Detect which cell encompasses the target text, then output its [X, Y] center coordinate. 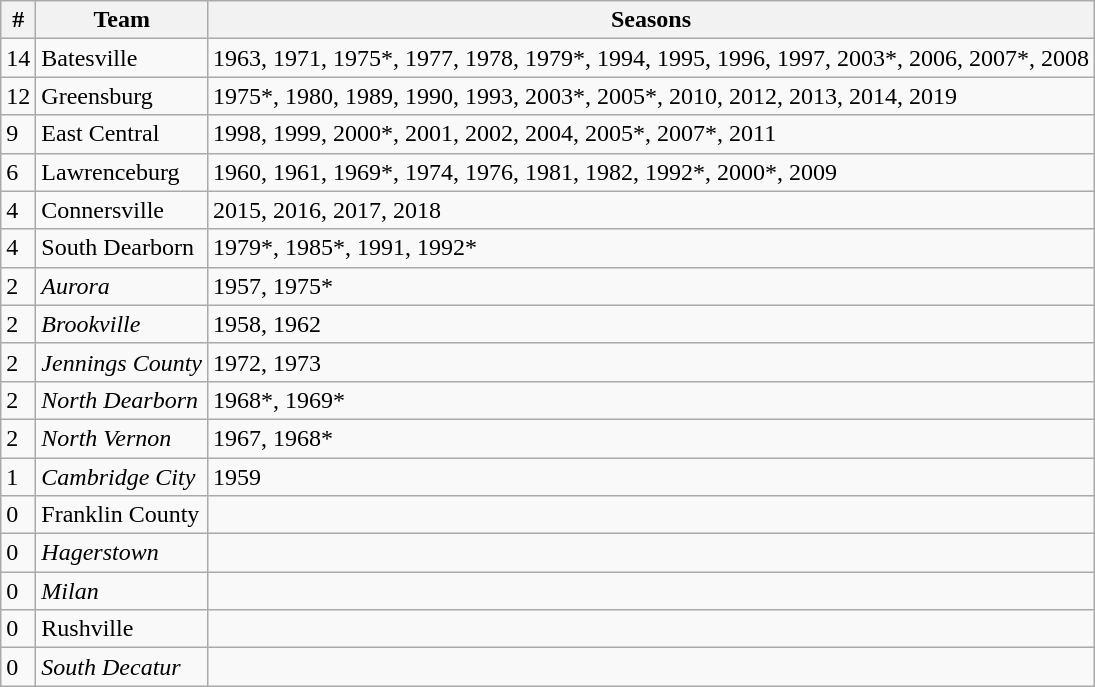
Seasons [652, 20]
Rushville [122, 629]
2015, 2016, 2017, 2018 [652, 210]
14 [18, 58]
12 [18, 96]
Jennings County [122, 362]
1958, 1962 [652, 324]
1959 [652, 477]
Connersville [122, 210]
South Dearborn [122, 248]
Hagerstown [122, 553]
1968*, 1969* [652, 400]
Franklin County [122, 515]
North Dearborn [122, 400]
1967, 1968* [652, 438]
6 [18, 172]
South Decatur [122, 667]
Greensburg [122, 96]
East Central [122, 134]
Brookville [122, 324]
Lawrenceburg [122, 172]
9 [18, 134]
Aurora [122, 286]
Batesville [122, 58]
North Vernon [122, 438]
1 [18, 477]
1975*, 1980, 1989, 1990, 1993, 2003*, 2005*, 2010, 2012, 2013, 2014, 2019 [652, 96]
Milan [122, 591]
1960, 1961, 1969*, 1974, 1976, 1981, 1982, 1992*, 2000*, 2009 [652, 172]
Cambridge City [122, 477]
1979*, 1985*, 1991, 1992* [652, 248]
1998, 1999, 2000*, 2001, 2002, 2004, 2005*, 2007*, 2011 [652, 134]
# [18, 20]
Team [122, 20]
1957, 1975* [652, 286]
1972, 1973 [652, 362]
1963, 1971, 1975*, 1977, 1978, 1979*, 1994, 1995, 1996, 1997, 2003*, 2006, 2007*, 2008 [652, 58]
